Search for the cell housing the specified text and yield its (x, y) center coordinate. 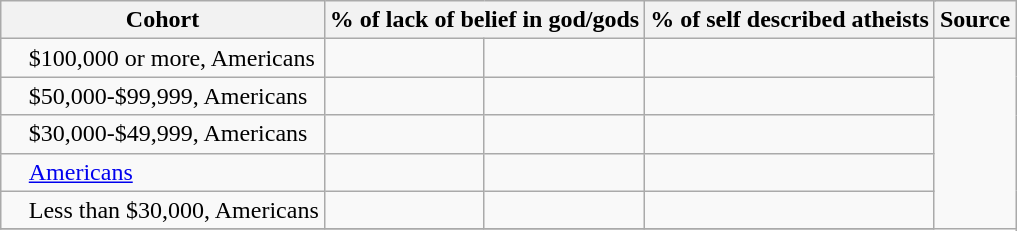
$50,000-$99,999, Americans (163, 96)
$30,000-$49,999, Americans (163, 134)
Source (974, 20)
Cohort (163, 20)
Americans (163, 172)
% of lack of belief in god/gods (484, 20)
$100,000 or more, Americans (163, 58)
Less than $30,000, Americans (163, 210)
% of self described atheists (790, 20)
